Return [X, Y] of the center of cell containing provided text 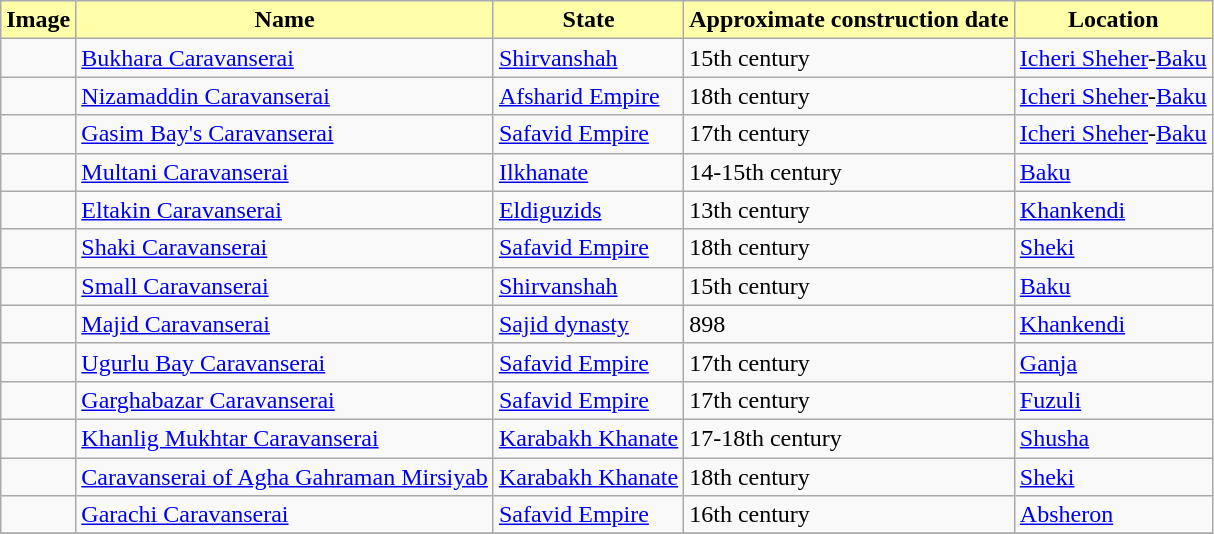
Approximate construction date [850, 20]
Eltakin Caravanserai [285, 210]
Multani Caravanserai [285, 172]
Small Caravanserai [285, 286]
Ilkhanate [588, 172]
Garghabazar Caravanserai [285, 400]
Bukhara Caravanserai [285, 58]
Gasim Bay's Caravanserai [285, 134]
16th century [850, 515]
Image [38, 20]
Eldiguzids [588, 210]
Caravanserai of Agha Gahraman Mirsiyab [285, 477]
Nizamaddin Caravanserai [285, 96]
Ugurlu Bay Caravanserai [285, 362]
Khanlig Mukhtar Caravanserai [285, 438]
Location [1113, 20]
13th century [850, 210]
State [588, 20]
Shusha [1113, 438]
Name [285, 20]
Absheron [1113, 515]
Fuzuli [1113, 400]
Shaki Caravanserai [285, 248]
898 [850, 324]
Majid Caravanserai [285, 324]
Garachi Caravanserai [285, 515]
Ganja [1113, 362]
14-15th century [850, 172]
Sajid dynasty [588, 324]
17-18th century [850, 438]
Afsharid Empire [588, 96]
